Return [x, y] of the center of cell containing provided text 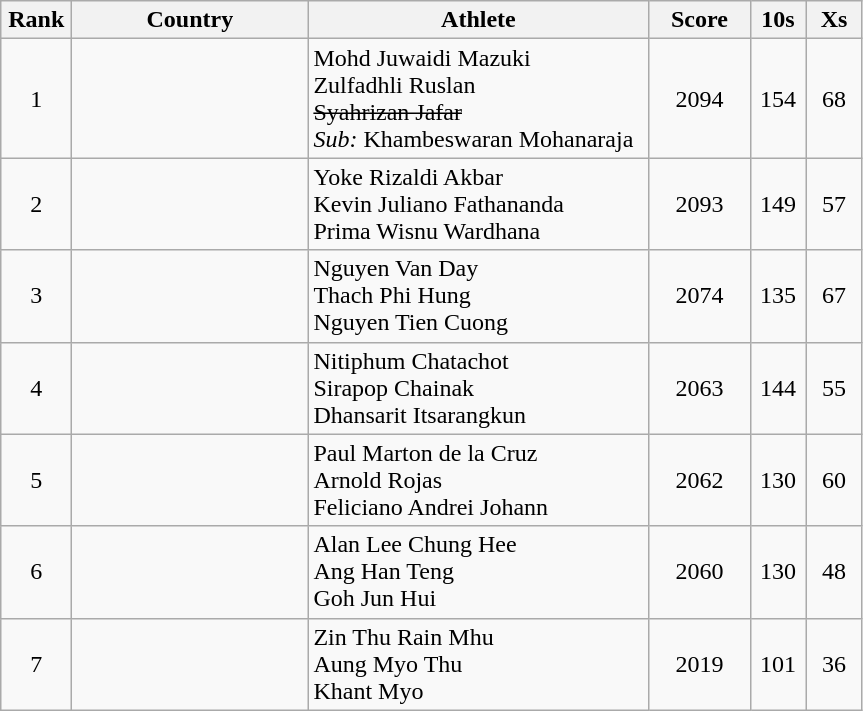
101 [778, 664]
Xs [834, 20]
2093 [700, 204]
3 [36, 296]
36 [834, 664]
Yoke Rizaldi AkbarKevin Juliano FathanandaPrima Wisnu Wardhana [478, 204]
Rank [36, 20]
10s [778, 20]
67 [834, 296]
135 [778, 296]
Paul Marton de la CruzArnold RojasFeliciano Andrei Johann [478, 480]
2094 [700, 98]
57 [834, 204]
Score [700, 20]
48 [834, 572]
2019 [700, 664]
2063 [700, 388]
7 [36, 664]
55 [834, 388]
2074 [700, 296]
6 [36, 572]
Mohd Juwaidi MazukiZulfadhli RuslanSyahrizan JafarSub: Khambeswaran Mohanaraja [478, 98]
2060 [700, 572]
2 [36, 204]
68 [834, 98]
4 [36, 388]
Nitiphum ChatachotSirapop ChainakDhansarit Itsarangkun [478, 388]
149 [778, 204]
60 [834, 480]
144 [778, 388]
1 [36, 98]
5 [36, 480]
Country [190, 20]
Athlete [478, 20]
154 [778, 98]
Nguyen Van DayThach Phi HungNguyen Tien Cuong [478, 296]
Alan Lee Chung HeeAng Han TengGoh Jun Hui [478, 572]
Zin Thu Rain MhuAung Myo ThuKhant Myo [478, 664]
2062 [700, 480]
